Pinpoint the cell where the given text exists, returning its [X, Y] midpoint coordinate. 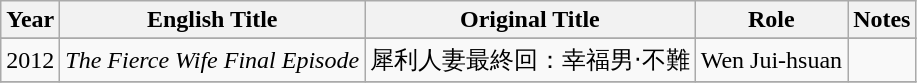
Notes [882, 20]
犀利人妻最終回：幸福男‧不難 [530, 60]
Year [30, 20]
Role [771, 20]
The Fierce Wife Final Episode [212, 60]
Original Title [530, 20]
English Title [212, 20]
2012 [30, 60]
Wen Jui-hsuan [771, 60]
